Extract the (X, Y) coordinate from the center of the cell holding the provided text.  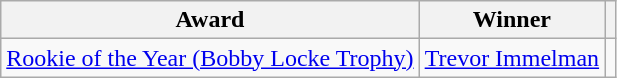
Rookie of the Year (Bobby Locke Trophy) (210, 58)
Award (210, 20)
Winner (512, 20)
Trevor Immelman (512, 58)
